Detect which cell encompasses the target text, then output its (X, Y) center coordinate. 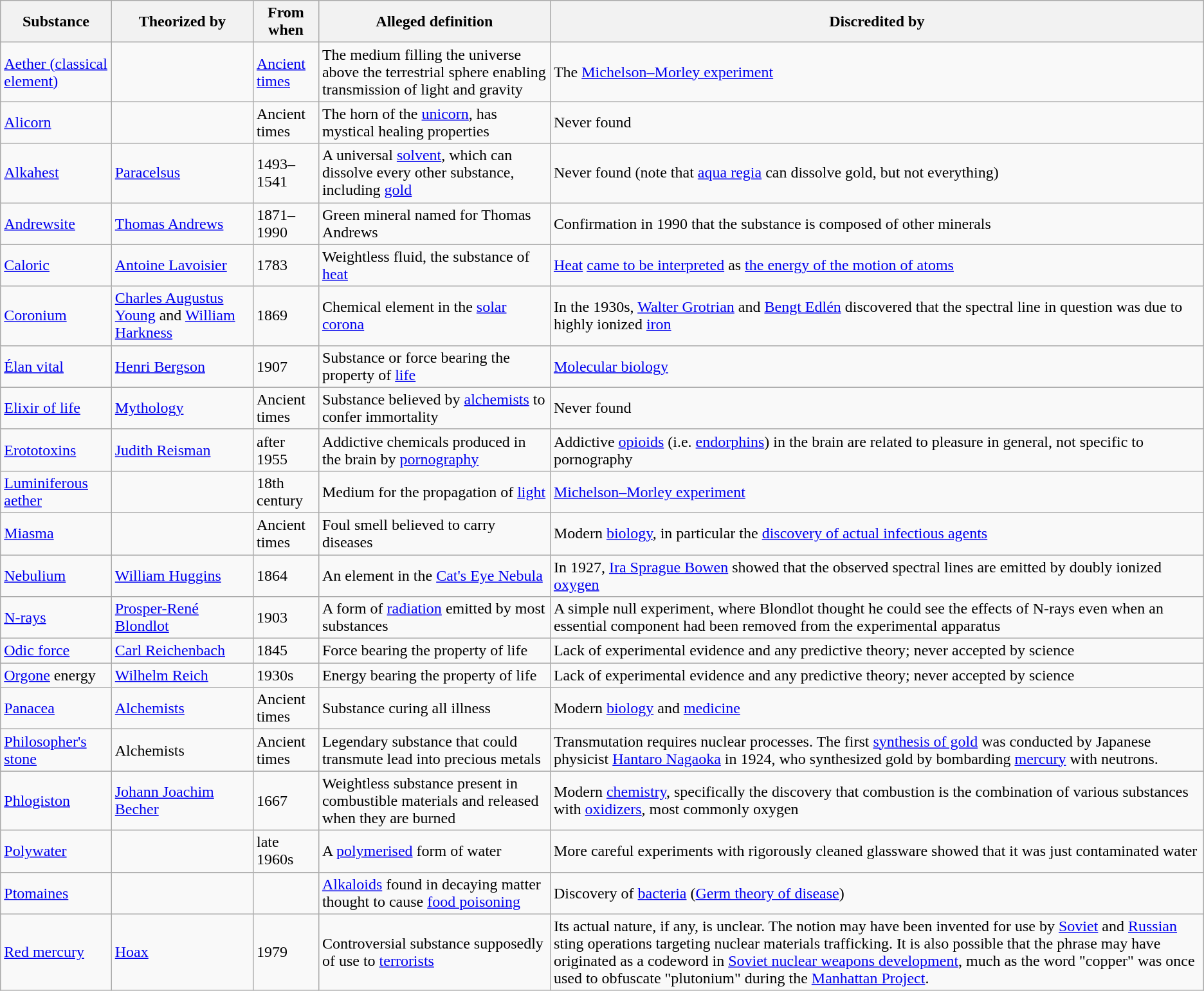
Chemical element in the solar corona (434, 316)
N-rays (56, 617)
Confirmation in 1990 that the substance is composed of other minerals (877, 224)
Weightless substance present in combustible materials and released when they are burned (434, 801)
Michelson–Morley experiment (877, 491)
Orgone energy (56, 675)
Élan vital (56, 367)
Hoax (182, 952)
late 1960s (286, 851)
Controversial substance supposedly of use to terrorists (434, 952)
Erototoxins (56, 450)
Modern chemistry, specifically the discovery that combustion is the combination of various substances with oxidizers, most commonly oxygen (877, 801)
Substance or force bearing the property of life (434, 367)
1979 (286, 952)
Alkahest (56, 173)
after 1955 (286, 450)
Charles Augustus Young and William Harkness (182, 316)
Henri Bergson (182, 367)
Force bearing the property of life (434, 651)
Philosopher's stone (56, 750)
An element in the Cat's Eye Nebula (434, 575)
Foul smell believed to carry diseases (434, 534)
18th century (286, 491)
Johann Joachim Becher (182, 801)
1493–1541 (286, 173)
From when (286, 22)
Red mercury (56, 952)
Phlogiston (56, 801)
Green mineral named for Thomas Andrews (434, 224)
Addictive chemicals produced in the brain by pornography (434, 450)
More careful experiments with rigorously cleaned glassware showed that it was just contaminated water (877, 851)
1864 (286, 575)
In 1927, Ira Sprague Bowen showed that the observed spectral lines are emitted by doubly ionized oxygen (877, 575)
Elixir of life (56, 408)
1667 (286, 801)
1903 (286, 617)
In the 1930s, Walter Grotrian and Bengt Edlén discovered that the spectral line in question was due to highly ionized iron (877, 316)
Polywater (56, 851)
Carl Reichenbach (182, 651)
Theorized by (182, 22)
Aether (classical element) (56, 72)
Paracelsus (182, 173)
Alkaloids found in decaying matter thought to cause food poisoning (434, 893)
A polymerised form of water (434, 851)
Discovery of bacteria (Germ theory of disease) (877, 893)
Weightless fluid, the substance of heat (434, 265)
Substance curing all illness (434, 709)
Mythology (182, 408)
1907 (286, 367)
A form of radiation emitted by most substances (434, 617)
1783 (286, 265)
Prosper-René Blondlot (182, 617)
Medium for the propagation of light (434, 491)
Legendary substance that could transmute lead into precious metals (434, 750)
Antoine Lavoisier (182, 265)
Ptomaines (56, 893)
A universal solvent, which can dissolve every other substance, including gold (434, 173)
The horn of the unicorn, has mystical healing properties (434, 122)
Heat came to be interpreted as the energy of the motion of atoms (877, 265)
Alleged definition (434, 22)
Energy bearing the property of life (434, 675)
Andrewsite (56, 224)
Molecular biology (877, 367)
Addictive opioids (i.e. endorphins) in the brain are related to pleasure in general, not specific to pornography (877, 450)
Odic force (56, 651)
Substance believed by alchemists to confer immortality (434, 408)
Caloric (56, 265)
Miasma (56, 534)
Modern biology, in particular the discovery of actual infectious agents (877, 534)
Modern biology and medicine (877, 709)
Thomas Andrews (182, 224)
William Huggins (182, 575)
Judith Reisman (182, 450)
1871–1990 (286, 224)
Discredited by (877, 22)
Wilhelm Reich (182, 675)
Coronium (56, 316)
1930s (286, 675)
Luminiferous aether (56, 491)
Panacea (56, 709)
1845 (286, 651)
Alicorn (56, 122)
The Michelson–Morley experiment (877, 72)
Never found (note that aqua regia can dissolve gold, but not everything) (877, 173)
The medium filling the universe above the terrestrial sphere enabling transmission of light and gravity (434, 72)
Nebulium (56, 575)
Substance (56, 22)
1869 (286, 316)
